Scan for the cell matching the given text and deliver its (x, y) coordinate at center. 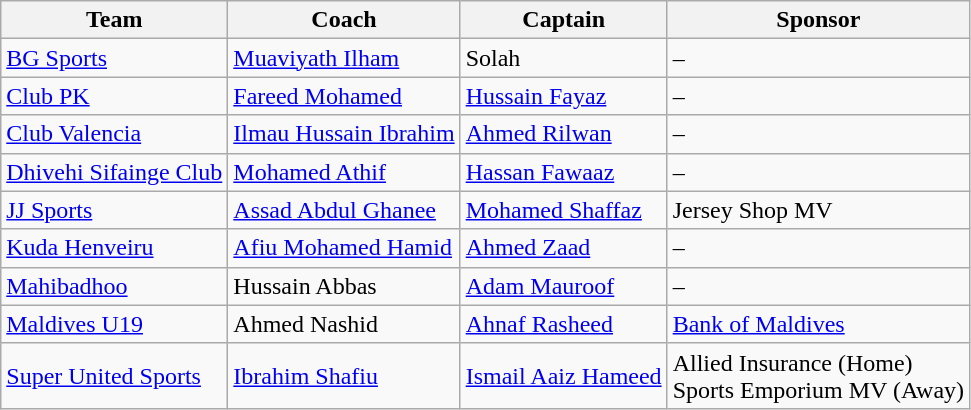
Mahibadhoo (114, 286)
Kuda Henveiru (114, 248)
Mohamed Shaffaz (564, 210)
Adam Mauroof (564, 286)
Club PK (114, 96)
BG Sports (114, 58)
Jersey Shop MV (818, 210)
Hussain Abbas (344, 286)
Ahmed Nashid (344, 324)
Dhivehi Sifainge Club (114, 172)
Super United Sports (114, 376)
Team (114, 20)
Bank of Maldives (818, 324)
Afiu Mohamed Hamid (344, 248)
Ismail Aaiz Hameed (564, 376)
Allied Insurance (Home)Sports Emporium MV (Away) (818, 376)
Ilmau Hussain Ibrahim (344, 134)
Ahnaf Rasheed (564, 324)
Club Valencia (114, 134)
Solah (564, 58)
Ahmed Zaad (564, 248)
Ahmed Rilwan (564, 134)
Sponsor (818, 20)
Mohamed Athif (344, 172)
Muaviyath Ilham (344, 58)
Captain (564, 20)
Fareed Mohamed (344, 96)
Ibrahim Shafiu (344, 376)
Hassan Fawaaz (564, 172)
JJ Sports (114, 210)
Hussain Fayaz (564, 96)
Coach (344, 20)
Assad Abdul Ghanee (344, 210)
Maldives U19 (114, 324)
